Detect which cell encompasses the target text, then output its [X, Y] center coordinate. 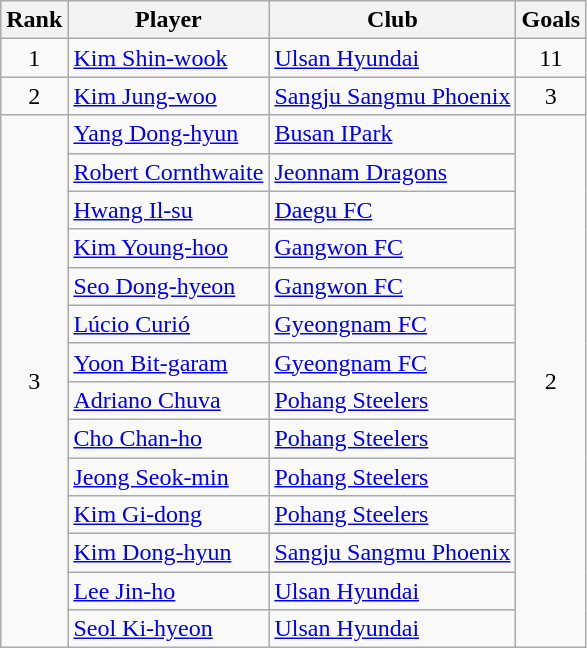
Kim Shin-wook [168, 58]
Jeong Seok-min [168, 477]
Lee Jin-ho [168, 591]
Rank [34, 20]
11 [551, 58]
Lúcio Curió [168, 324]
Goals [551, 20]
Kim Young-hoo [168, 248]
Cho Chan-ho [168, 438]
Seol Ki-hyeon [168, 629]
Daegu FC [392, 210]
1 [34, 58]
Yang Dong-hyun [168, 134]
Yoon Bit-garam [168, 362]
Player [168, 20]
Kim Jung-woo [168, 96]
Seo Dong-hyeon [168, 286]
Hwang Il-su [168, 210]
Adriano Chuva [168, 400]
Club [392, 20]
Busan IPark [392, 134]
Kim Gi-dong [168, 515]
Jeonnam Dragons [392, 172]
Robert Cornthwaite [168, 172]
Kim Dong-hyun [168, 553]
